From the cell containing the given text, extract its center point as (x, y) coordinate. 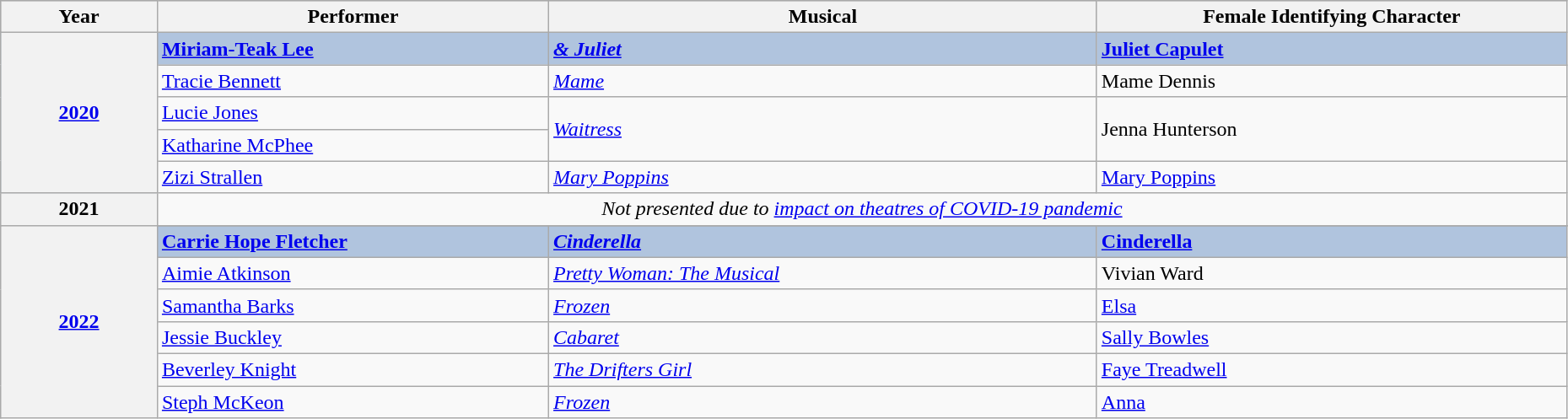
Jessie Buckley (353, 337)
Carrie Hope Fletcher (353, 241)
Performer (353, 17)
Katharine McPhee (353, 145)
Steph McKeon (353, 402)
Miriam-Teak Lee (353, 49)
Not presented due to impact on theatres of COVID-19 pandemic (862, 209)
Lucie Jones (353, 113)
Juliet Capulet (1331, 49)
Year (79, 17)
Female Identifying Character (1331, 17)
Mame (823, 81)
Mame Dennis (1331, 81)
Waitress (823, 129)
Pretty Woman: The Musical (823, 273)
Tracie Bennett (353, 81)
2020 (79, 113)
Samantha Barks (353, 305)
Sally Bowles (1331, 337)
Faye Treadwell (1331, 369)
2022 (79, 321)
Jenna Hunterson (1331, 129)
& Juliet (823, 49)
Musical (823, 17)
2021 (79, 209)
Zizi Strallen (353, 177)
Beverley Knight (353, 369)
The Drifters Girl (823, 369)
Aimie Atkinson (353, 273)
Anna (1331, 402)
Cabaret (823, 337)
Vivian Ward (1331, 273)
Elsa (1331, 305)
